Scan for the cell matching the given text and deliver its [x, y] coordinate at center. 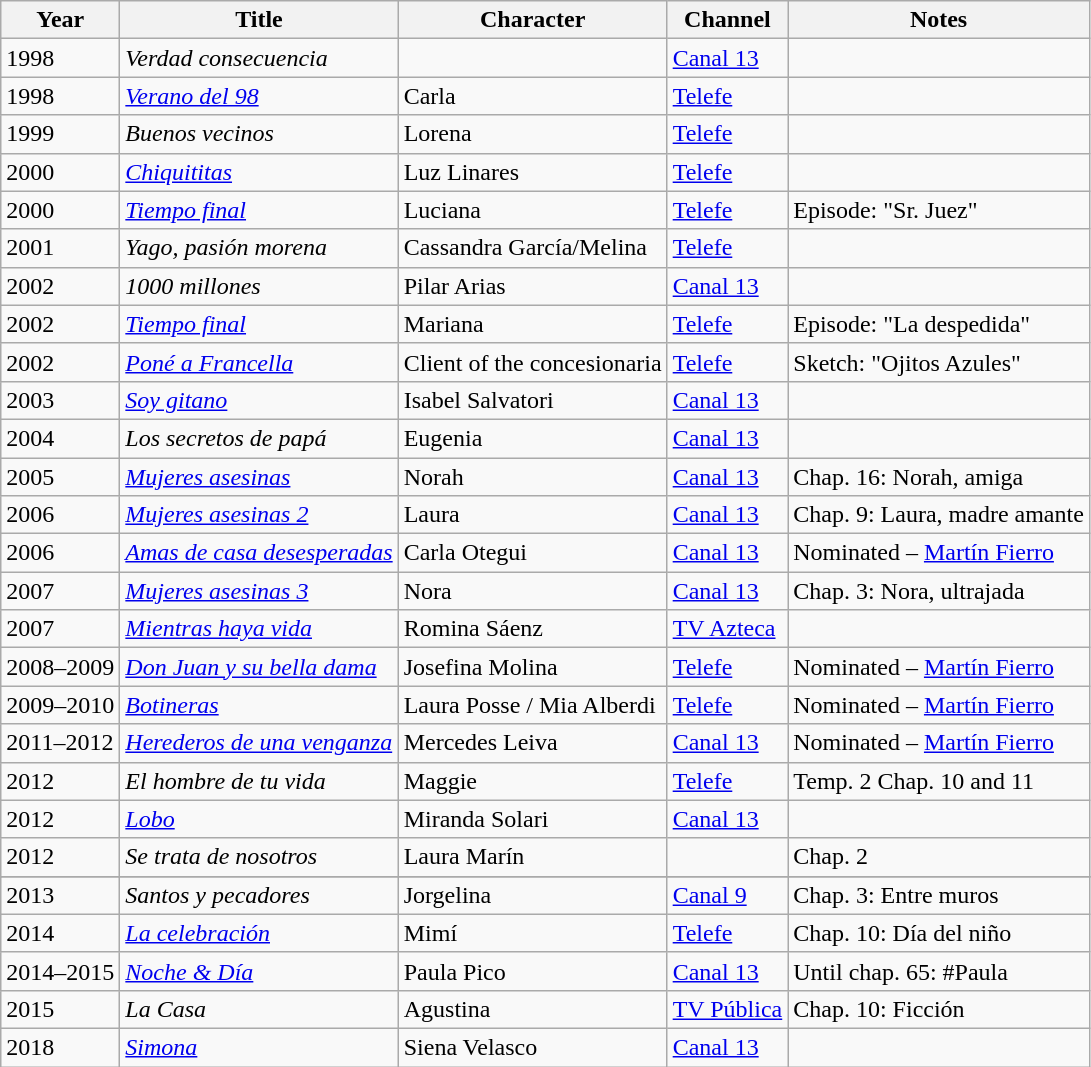
2008–2009 [60, 667]
Laura Posse / Mia Alberdi [532, 705]
Episode: "La despedida" [939, 324]
Don Juan y su bella dama [259, 667]
2009–2010 [60, 705]
Se trata de nosotros [259, 857]
Miranda Solari [532, 819]
Laura Marín [532, 857]
Buenos vecinos [259, 134]
Siena Velasco [532, 1047]
Mimí [532, 933]
Carla Otegui [532, 553]
Eugenia [532, 438]
2004 [60, 438]
2014 [60, 933]
Nora [532, 591]
2014–2015 [60, 971]
Chap. 2 [939, 857]
Channel [728, 20]
Chiquititas [259, 172]
Luciana [532, 210]
Noche & Día [259, 971]
Chap. 3: Entre muros [939, 895]
La celebración [259, 933]
Client of the concesionaria [532, 362]
2013 [60, 895]
2011–2012 [60, 743]
Norah [532, 477]
Lorena [532, 134]
Botineras [259, 705]
Character [532, 20]
Josefina Molina [532, 667]
Poné a Francella [259, 362]
TV Azteca [728, 629]
Mujeres asesinas 2 [259, 515]
Simona [259, 1047]
Isabel Salvatori [532, 400]
Year [60, 20]
Laura [532, 515]
Verano del 98 [259, 96]
Chap. 10: Ficción [939, 1009]
Los secretos de papá [259, 438]
Agustina [532, 1009]
2003 [60, 400]
Chap. 3: Nora, ultrajada [939, 591]
El hombre de tu vida [259, 781]
Jorgelina [532, 895]
Cassandra García/Melina [532, 248]
Sketch: "Ojitos Azules" [939, 362]
Chap. 10: Día del niño [939, 933]
2005 [60, 477]
Paula Pico [532, 971]
Santos y pecadores [259, 895]
2018 [60, 1047]
Amas de casa desesperadas [259, 553]
Mujeres asesinas 3 [259, 591]
Maggie [532, 781]
2001 [60, 248]
Chap. 16: Norah, amiga [939, 477]
Mujeres asesinas [259, 477]
Mercedes Leiva [532, 743]
Romina Sáenz [532, 629]
Mientras haya vida [259, 629]
Notes [939, 20]
Temp. 2 Chap. 10 and 11 [939, 781]
TV Pública [728, 1009]
Luz Linares [532, 172]
Mariana [532, 324]
Title [259, 20]
Lobo [259, 819]
Pilar Arias [532, 286]
Yago, pasión morena [259, 248]
Soy gitano [259, 400]
Herederos de una venganza [259, 743]
Until chap. 65: #Paula [939, 971]
Canal 9 [728, 895]
2015 [60, 1009]
Chap. 9: Laura, madre amante [939, 515]
Verdad consecuencia [259, 58]
Episode: "Sr. Juez" [939, 210]
Carla [532, 96]
1999 [60, 134]
1000 millones [259, 286]
La Casa [259, 1009]
